Return [X, Y] of the center of cell containing provided text 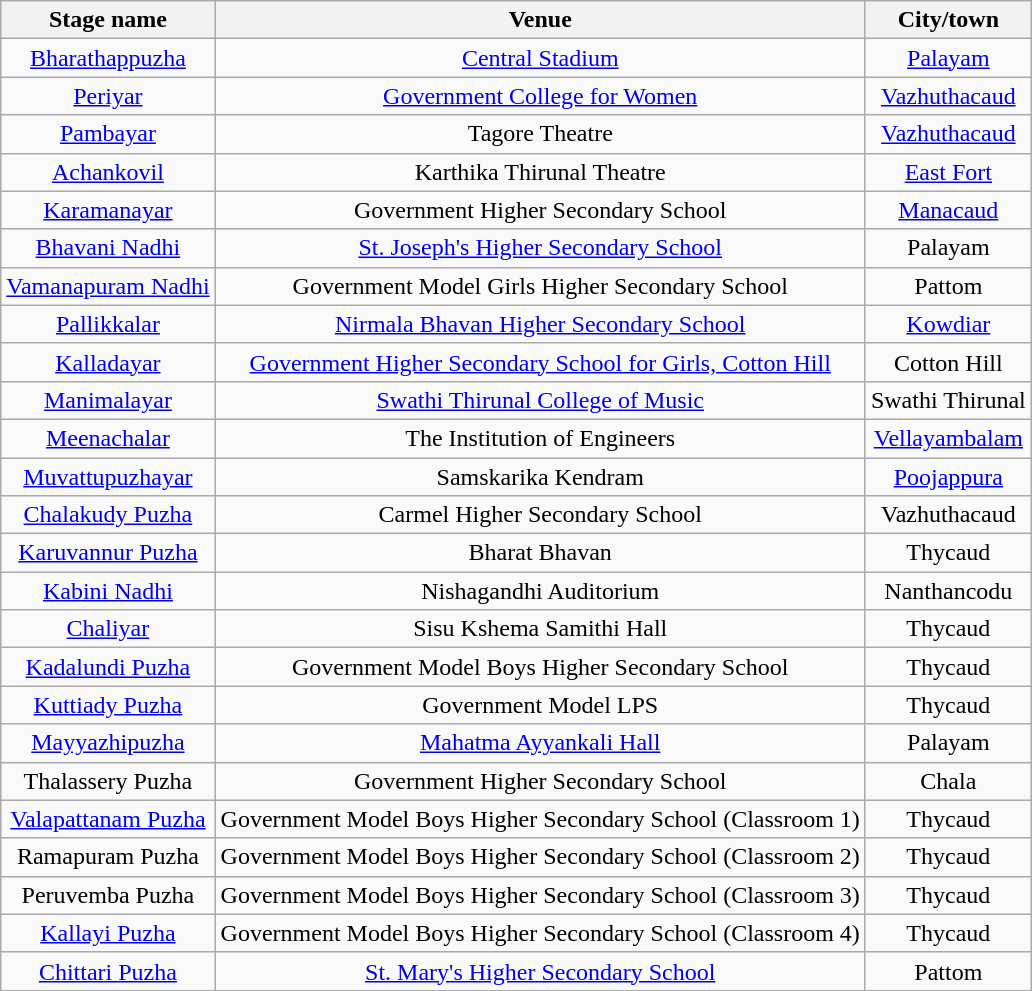
City/town [948, 20]
Kalladayar [108, 362]
Government Model Girls Higher Secondary School [540, 286]
Valapattanam Puzha [108, 819]
Central Stadium [540, 58]
Chittari Puzha [108, 971]
East Fort [948, 172]
Government Model LPS [540, 705]
The Institution of Engineers [540, 438]
Mayyazhipuzha [108, 743]
Poojappura [948, 477]
Samskarika Kendram [540, 477]
Nirmala Bhavan Higher Secondary School [540, 324]
Vellayambalam [948, 438]
Peruvemba Puzha [108, 895]
Stage name [108, 20]
Muvattupuzhayar [108, 477]
Chala [948, 781]
Kowdiar [948, 324]
Nishagandhi Auditorium [540, 591]
St. Joseph's Higher Secondary School [540, 248]
Manimalayar [108, 400]
Kallayi Puzha [108, 933]
Government Model Boys Higher Secondary School (Classroom 1) [540, 819]
Bharathappuzha [108, 58]
Periyar [108, 96]
Sisu Kshema Samithi Hall [540, 629]
Government College for Women [540, 96]
Pambayar [108, 134]
Government Higher Secondary School for Girls, Cotton Hill [540, 362]
Bhavani Nadhi [108, 248]
St. Mary's Higher Secondary School [540, 971]
Manacaud [948, 210]
Venue [540, 20]
Pallikkalar [108, 324]
Kabini Nadhi [108, 591]
Mahatma Ayyankali Hall [540, 743]
Swathi Thirunal College of Music [540, 400]
Kuttiady Puzha [108, 705]
Karthika Thirunal Theatre [540, 172]
Chaliyar [108, 629]
Government Model Boys Higher Secondary School [540, 667]
Tagore Theatre [540, 134]
Nanthancodu [948, 591]
Bharat Bhavan [540, 553]
Carmel Higher Secondary School [540, 515]
Meenachalar [108, 438]
Vamanapuram Nadhi [108, 286]
Government Model Boys Higher Secondary School (Classroom 3) [540, 895]
Ramapuram Puzha [108, 857]
Government Model Boys Higher Secondary School (Classroom 4) [540, 933]
Cotton Hill [948, 362]
Kadalundi Puzha [108, 667]
Karuvannur Puzha [108, 553]
Thalassery Puzha [108, 781]
Chalakudy Puzha [108, 515]
Swathi Thirunal [948, 400]
Achankovil [108, 172]
Karamanayar [108, 210]
Government Model Boys Higher Secondary School (Classroom 2) [540, 857]
